Return [X, Y] of the center of cell containing provided text 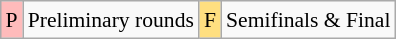
P [12, 20]
F [210, 20]
Preliminary rounds [111, 20]
Semifinals & Final [308, 20]
